Return (X, Y) of the center of cell containing provided text 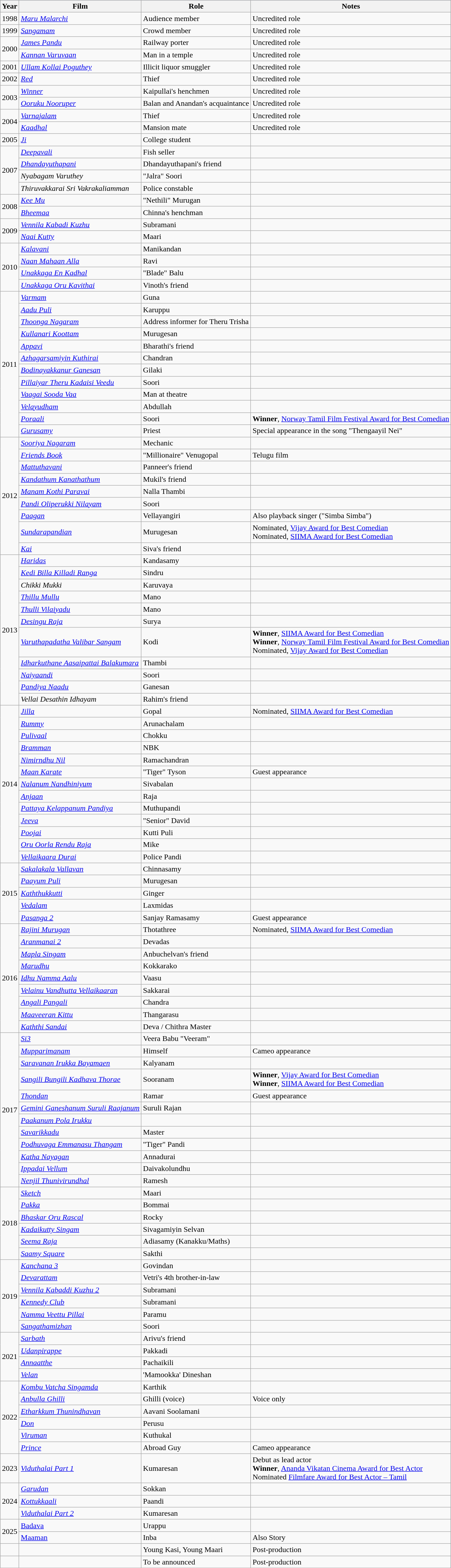
Poojai (80, 833)
Pachaikili (196, 1363)
Daivakolundhu (196, 1169)
Maru Malarchi (80, 18)
Year (10, 6)
Role (196, 6)
1999 (10, 31)
Kaththukkutti (80, 893)
Podhuvaga Emmanasu Thangam (80, 1144)
Seema Raja (80, 1241)
2010 (10, 267)
Bodinayakkanur Ganesan (80, 370)
Appavi (80, 346)
Chandran (196, 358)
Vaagai Sooda Vaa (80, 394)
Annadurai (196, 1156)
Don (80, 1423)
Police constable (196, 188)
Savarikkadu (80, 1132)
Red (80, 79)
Velainu Vandhutta Vellaikaaran (80, 990)
Film (80, 6)
Thulli Vilaiyadu (80, 609)
Fish seller (196, 152)
Pandi Oliperukki Nilayam (80, 503)
Kutti Puli (196, 833)
Deepavali (80, 152)
Sangathamizhan (80, 1326)
Friends Book (80, 455)
Varuthapadatha Valibar Sangam (80, 642)
"Tiger" Tyson (196, 772)
2019 (10, 1296)
Crowd member (196, 31)
2012 (10, 496)
Sivabalan (196, 784)
Pillaiyar Theru Kadaisi Veedu (80, 382)
Paagan (80, 516)
Chinna's henchman (196, 213)
Mupparimanam (80, 1051)
Devarattam (80, 1278)
Ganesan (196, 687)
Etharkkum Thunindhavan (80, 1411)
Vedalam (80, 905)
Pasanga 2 (80, 917)
Varnajalam (80, 115)
Ramesh (196, 1181)
"Millionaire" Venugopal (196, 455)
Dhandayuthapani's friend (196, 164)
Jilla (80, 711)
Suruli Rajan (196, 1108)
Thillu Mullu (80, 597)
Young Kasi, Young Maari (196, 1550)
Telugu film (351, 455)
Mukil's friend (196, 479)
Poraali (80, 419)
Ramar (196, 1096)
Marudhu (80, 966)
Chokku (196, 735)
Haridas (80, 561)
Himself (196, 1051)
Jeeva (80, 820)
"Nethili" Murugan (196, 200)
Winner (80, 91)
Viruman (80, 1435)
Manikandan (196, 249)
Sangamam (80, 31)
2009 (10, 231)
Rummy (80, 723)
Kodi (196, 642)
Veera Babu "Veeram" (196, 1039)
Saamy Square (80, 1254)
Priest (196, 431)
Kalavani (80, 249)
Karthik (196, 1387)
Maaman (80, 1537)
Maaveeran Kittu (80, 1015)
Kandasamy (196, 561)
Also Story (351, 1537)
Sangili Bungili Kadhava Thorae (80, 1080)
Police Pandi (196, 857)
2021 (10, 1356)
Kedi Billa Killadi Ranga (80, 573)
Thondan (80, 1096)
Pandiya Naadu (80, 687)
2007 (10, 170)
Namma Veettu Pillai (80, 1314)
Anbuchelvan's friend (196, 954)
Sokkan (196, 1489)
"Senior" David (196, 820)
Kandathum Kanathathum (80, 479)
Ooruku Nooruper (80, 103)
Bramman (80, 748)
Vennila Kabadi Kuzhu (80, 225)
Chikki Mukki (80, 585)
Si3 (80, 1039)
Master (196, 1132)
Mapla Singam (80, 954)
Sooriya Nagaram (80, 443)
Nalla Thambi (196, 491)
Kaipullai's henchmen (196, 91)
Aavani Soolamani (196, 1411)
2025 (10, 1531)
Chinnasamy (196, 869)
Arunachalam (196, 723)
2016 (10, 978)
Vaasu (196, 978)
Karuppu (196, 309)
Angali Pangali (80, 1002)
Deva / Chithra Master (196, 1027)
Varmam (80, 297)
Sketch (80, 1193)
Ji (80, 140)
To be announced (196, 1562)
Gopal (196, 711)
Bhaskar Oru Rascal (80, 1217)
Notes (351, 6)
Thoonga Nagaram (80, 322)
2000 (10, 49)
Sakkarai (196, 990)
Mike (196, 845)
Man in a temple (196, 55)
Sundarapandian (80, 532)
Address informer for Theru Trisha (196, 322)
Bommai (196, 1205)
Pattaya Kelappanum Pandiya (80, 808)
Naai Kutty (80, 237)
Panneer's friend (196, 467)
Sivagamiyin Selvan (196, 1229)
Kennedy Club (80, 1302)
Ramachandran (196, 760)
Chandra (196, 1002)
'Mamookka' Dineshan (196, 1375)
Desingu Raja (80, 621)
Dhandayuthapani (80, 164)
Anbulla Ghilli (80, 1399)
Aranmanai 2 (80, 942)
Ghilli (voice) (196, 1399)
1998 (10, 18)
Viduthalai Part 1 (80, 1468)
Nenjil Thunivirundhal (80, 1181)
Gilaki (196, 370)
Pakkadi (196, 1351)
Ullam Kollai Poguthey (80, 67)
Railway porter (196, 43)
Inba (196, 1537)
2017 (10, 1110)
Sarbath (80, 1338)
"Jalra" Soori (196, 176)
Voice only (351, 1399)
Nalanum Nandhiniyum (80, 784)
Katha Nayagan (80, 1156)
Balan and Anandan's acquaintance (196, 103)
Laxmidas (196, 905)
Paakanum Pola Irukku (80, 1120)
Kee Mu (80, 200)
Maan Karate (80, 772)
Special appearance in the song "Thengaayil Nei" (351, 431)
Mechanic (196, 443)
Nyabagam Varuthey (80, 176)
Rocky (196, 1217)
Man at theatre (196, 394)
Karuvaya (196, 585)
Perusu (196, 1423)
2008 (10, 206)
2002 (10, 79)
Kai (80, 548)
2004 (10, 121)
Thambi (196, 663)
Audience member (196, 18)
2001 (10, 67)
Bheemaa (80, 213)
Illicit liquor smuggler (196, 67)
Pakka (80, 1205)
Guna (196, 297)
2015 (10, 893)
Udanpirappe (80, 1351)
Oru Oorla Rendu Raja (80, 845)
Nimirndhu Nil (80, 760)
Ginger (196, 893)
Vellayangiri (196, 516)
Vinoth's friend (196, 285)
Kottukkaali (80, 1501)
Kadaikutty Singam (80, 1229)
Paramu (196, 1314)
Aadu Puli (80, 309)
Rahim's friend (196, 699)
Idharkuthane Aasaipattai Balakumara (80, 663)
Sooranam (196, 1080)
2003 (10, 97)
Manam Kothi Paravai (80, 491)
Naan Mahaan Alla (80, 261)
Kanchana 3 (80, 1266)
2023 (10, 1468)
Devadas (196, 942)
Debut as lead actor Winner, Ananda Vikatan Cinema Award for Best Actor Nominated Filmfare Award for Best Actor – Tamil (351, 1468)
NBK (196, 748)
Muthupandi (196, 808)
Vetri's 4th brother-in-law (196, 1278)
Kuthukal (196, 1435)
Thotathree (196, 929)
Mansion mate (196, 127)
Velayudham (80, 407)
Kaththi Sandai (80, 1027)
Vellai Desathin Idhayam (80, 699)
Azhagarsamiyin Kuthirai (80, 358)
Rajini Murugan (80, 929)
Vellaikaara Durai (80, 857)
Ippadai Vellum (80, 1169)
Also playback singer ("Simba Simba") (351, 516)
College student (196, 140)
Winner, Norway Tamil Film Festival Award for Best Comedian (351, 419)
Idhu Namma Aalu (80, 978)
2011 (10, 364)
"Tiger" Pandi (196, 1144)
Nominated, Vijay Award for Best ComedianNominated, SIIMA Award for Best Comedian (351, 532)
Siva's friend (196, 548)
Bharathi's friend (196, 346)
Thangarasu (196, 1015)
Kannan Varuvaan (80, 55)
Saravanan Irukka Bayamaen (80, 1063)
Kullanari Koottam (80, 334)
2005 (10, 140)
Govindan (196, 1266)
Naiyaandi (80, 675)
Unakkaga Oru Kavithai (80, 285)
Sakalakala Vallavan (80, 869)
Adiasamy (Kanakku/Maths) (196, 1241)
Paandi (196, 1501)
2018 (10, 1223)
Gemini Ganeshanum Suruli Raajanum (80, 1108)
James Pandu (80, 43)
Ravi (196, 261)
2013 (10, 630)
Garudan (80, 1489)
Raja (196, 796)
Anjaan (80, 796)
Sanjay Ramasamy (196, 917)
2024 (10, 1501)
Abdullah (196, 407)
Badava (80, 1525)
Sakthi (196, 1254)
Sindru (196, 573)
Gurusamy (80, 431)
Velan (80, 1375)
Prince (80, 1448)
Winner, Vijay Award for Best ComedianWinner, SIIMA Award for Best Comedian (351, 1080)
Kokkarako (196, 966)
Annaatthe (80, 1363)
Surya (196, 621)
Kombu Vatcha Singamda (80, 1387)
2014 (10, 784)
Kalyanam (196, 1063)
Unakkaga En Kadhal (80, 273)
Thiruvakkarai Sri Vakrakaliamman (80, 188)
Urappu (196, 1525)
Arivu's friend (196, 1338)
Pulivaal (80, 735)
2022 (10, 1417)
Kaadhal (80, 127)
"Blade" Balu (196, 273)
Vennila Kabaddi Kuzhu 2 (80, 1290)
Mattuthavani (80, 467)
Winner, SIIMA Award for Best ComedianWinner, Norway Tamil Film Festival Award for Best Comedian Nominated, Vijay Award for Best Comedian (351, 642)
Viduthalai Part 2 (80, 1513)
Paayum Puli (80, 881)
Abroad Guy (196, 1448)
